Return the (x, y) coordinate for the center point of the cell that contains the specified text.  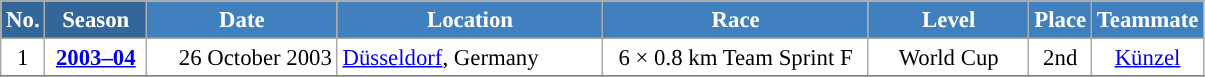
Location (470, 20)
Race (736, 20)
Season (96, 20)
Teammate (1147, 20)
1 (23, 58)
Place (1060, 20)
2003–04 (96, 58)
No. (23, 20)
Düsseldorf, Germany (470, 58)
6 × 0.8 km Team Sprint F (736, 58)
26 October 2003 (242, 58)
Künzel (1147, 58)
World Cup (948, 58)
2nd (1060, 58)
Date (242, 20)
Level (948, 20)
